For the text-containing cell, return its midpoint in (x, y) coordinate format. 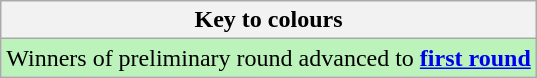
Winners of preliminary round advanced to first round (269, 58)
Key to colours (269, 20)
